Output the (X, Y) coordinate of the center of the cell containing the given text.  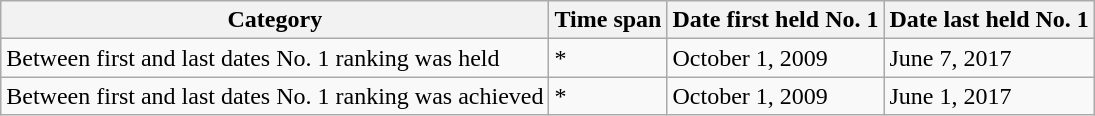
Category (275, 20)
June 7, 2017 (989, 58)
Between first and last dates No. 1 ranking was held (275, 58)
Between first and last dates No. 1 ranking was achieved (275, 96)
Date last held No. 1 (989, 20)
Date first held No. 1 (776, 20)
June 1, 2017 (989, 96)
Time span (608, 20)
